From the cell containing the given text, extract its center point as (x, y) coordinate. 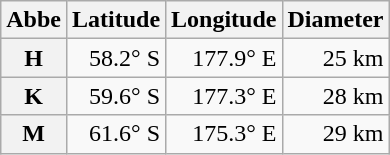
H (34, 58)
Abbe (34, 20)
Diameter (336, 20)
M (34, 134)
177.9° E (224, 58)
59.6° S (116, 96)
177.3° E (224, 96)
28 km (336, 96)
K (34, 96)
25 km (336, 58)
Longitude (224, 20)
58.2° S (116, 58)
Latitude (116, 20)
61.6° S (116, 134)
175.3° E (224, 134)
29 km (336, 134)
